Provide the (X, Y) coordinate of the cell's center where the given text is located.  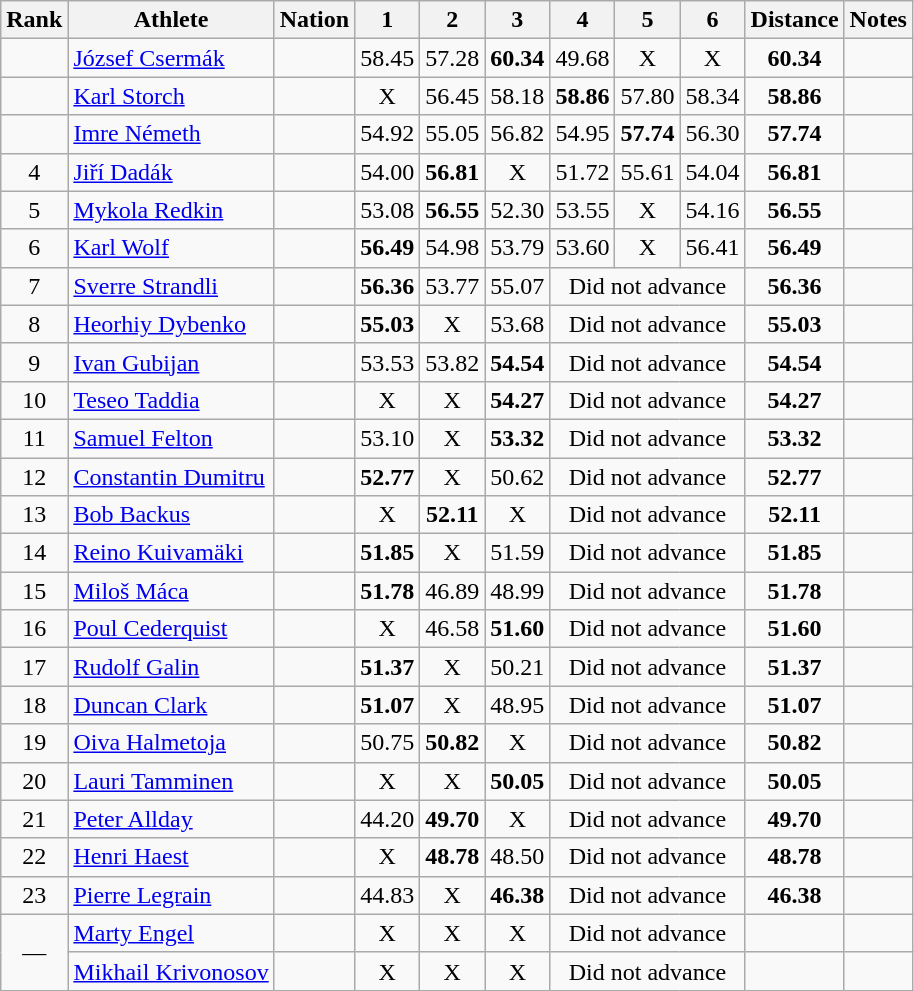
Marty Engel (171, 933)
Peter Allday (171, 819)
8 (34, 324)
18 (34, 705)
Bob Backus (171, 515)
Jiří Dadák (171, 172)
53.53 (388, 362)
16 (34, 629)
46.89 (452, 591)
54.04 (712, 172)
Teseo Taddia (171, 400)
Athlete (171, 20)
54.95 (582, 134)
7 (34, 286)
50.62 (518, 477)
50.75 (388, 743)
Distance (794, 20)
21 (34, 819)
Pierre Legrain (171, 895)
57.80 (648, 96)
Samuel Felton (171, 438)
12 (34, 477)
10 (34, 400)
Karl Storch (171, 96)
Notes (878, 20)
Miloš Máca (171, 591)
Constantin Dumitru (171, 477)
14 (34, 553)
Mykola Redkin (171, 210)
48.95 (518, 705)
55.61 (648, 172)
51.72 (582, 172)
58.34 (712, 96)
Rank (34, 20)
54.98 (452, 248)
2 (452, 20)
55.05 (452, 134)
19 (34, 743)
44.83 (388, 895)
49.68 (582, 58)
58.45 (388, 58)
13 (34, 515)
Mikhail Krivonosov (171, 971)
Nation (314, 20)
15 (34, 591)
53.10 (388, 438)
3 (518, 20)
23 (34, 895)
Sverre Strandli (171, 286)
56.41 (712, 248)
44.20 (388, 819)
Heorhiy Dybenko (171, 324)
53.55 (582, 210)
58.18 (518, 96)
Poul Cederquist (171, 629)
53.79 (518, 248)
57.28 (452, 58)
Ivan Gubijan (171, 362)
Karl Wolf (171, 248)
Reino Kuivamäki (171, 553)
Oiva Halmetoja (171, 743)
54.00 (388, 172)
Imre Németh (171, 134)
20 (34, 781)
22 (34, 857)
Duncan Clark (171, 705)
46.58 (452, 629)
11 (34, 438)
Henri Haest (171, 857)
— (34, 952)
53.08 (388, 210)
52.30 (518, 210)
53.60 (582, 248)
55.07 (518, 286)
48.99 (518, 591)
56.45 (452, 96)
53.68 (518, 324)
51.59 (518, 553)
54.16 (712, 210)
1 (388, 20)
9 (34, 362)
53.82 (452, 362)
Rudolf Galin (171, 667)
56.30 (712, 134)
56.82 (518, 134)
József Csermák (171, 58)
54.92 (388, 134)
Lauri Tamminen (171, 781)
17 (34, 667)
48.50 (518, 857)
50.21 (518, 667)
53.77 (452, 286)
